Pinpoint the cell where the given text exists, returning its (x, y) midpoint coordinate. 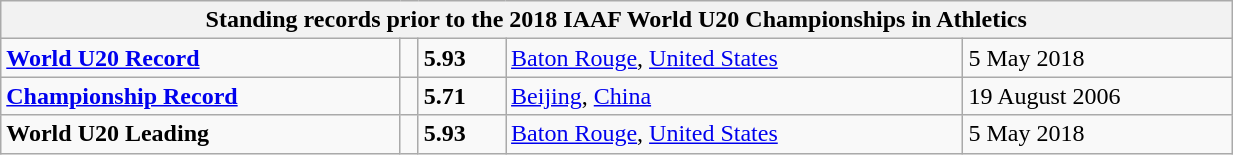
Beijing, China (734, 96)
Standing records prior to the 2018 IAAF World U20 Championships in Athletics (616, 20)
World U20 Leading (200, 134)
Championship Record (200, 96)
19 August 2006 (1098, 96)
5.71 (462, 96)
World U20 Record (200, 58)
